Scan for the cell matching the given text and deliver its [x, y] coordinate at center. 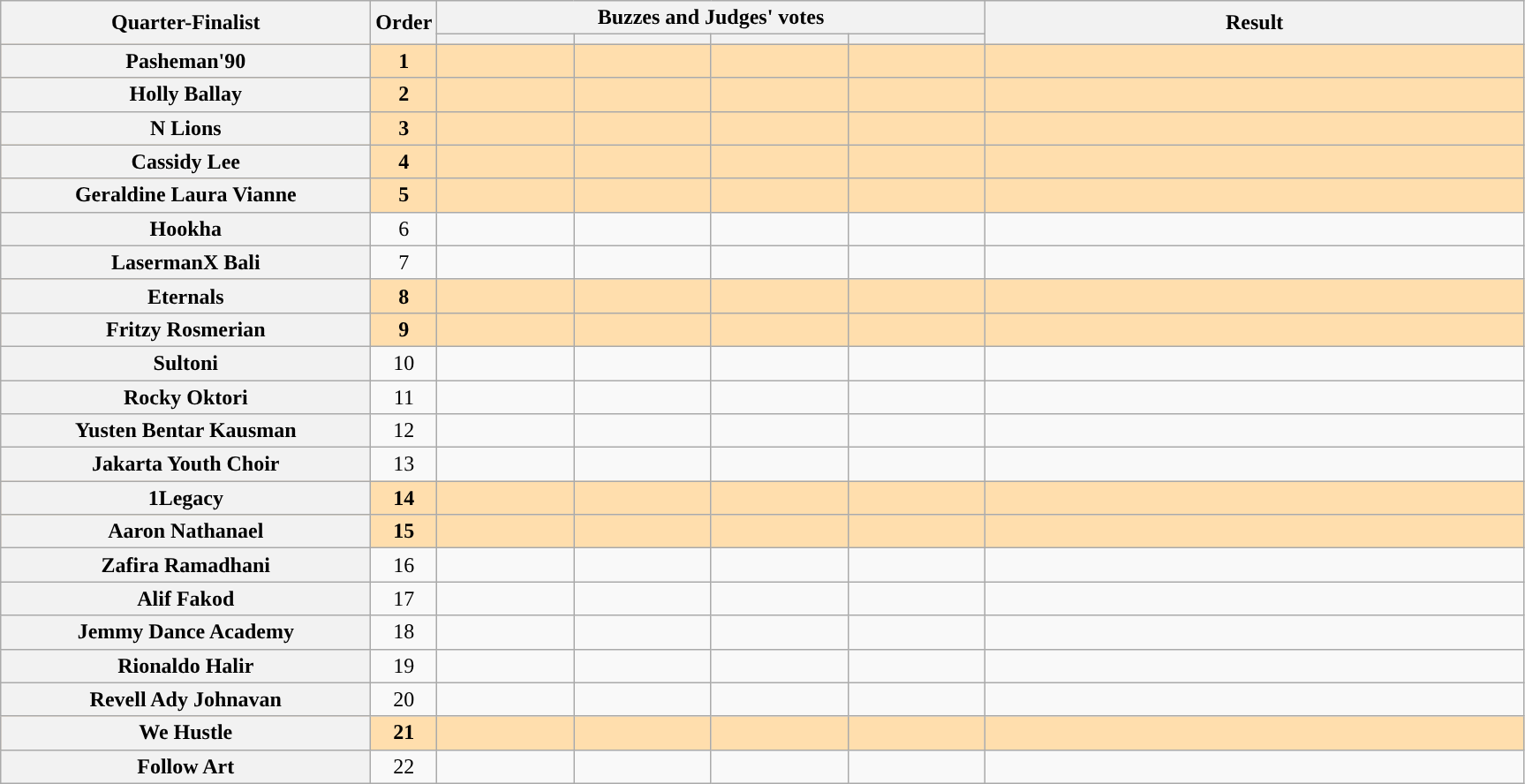
7 [404, 262]
Zafira Ramadhani [185, 565]
20 [404, 699]
Eternals [185, 296]
10 [404, 363]
Quarter-Finalist [185, 23]
Order [404, 23]
Geraldine Laura Vianne [185, 195]
Yusten Bentar Kausman [185, 431]
Fritzy Rosmerian [185, 329]
13 [404, 464]
Cassidy Lee [185, 162]
Holly Ballay [185, 94]
11 [404, 396]
Rionaldo Halir [185, 666]
12 [404, 431]
4 [404, 162]
Alif Fakod [185, 599]
16 [404, 565]
1Legacy [185, 498]
18 [404, 632]
Revell Ady Johnavan [185, 699]
2 [404, 94]
LasermanX Bali [185, 262]
8 [404, 296]
Follow Art [185, 766]
14 [404, 498]
Result [1254, 23]
22 [404, 766]
Aaron Nathanael [185, 531]
Buzzes and Judges' votes [711, 18]
Jemmy Dance Academy [185, 632]
21 [404, 733]
3 [404, 128]
9 [404, 329]
5 [404, 195]
Jakarta Youth Choir [185, 464]
Sultoni [185, 363]
17 [404, 599]
We Hustle [185, 733]
15 [404, 531]
Pasheman'90 [185, 61]
N Lions [185, 128]
6 [404, 229]
Hookha [185, 229]
19 [404, 666]
1 [404, 61]
Rocky Oktori [185, 396]
